Extract the (x, y) coordinate from the center of the cell holding the provided text.  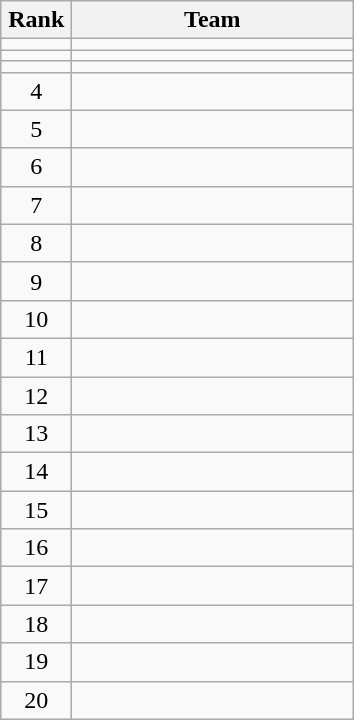
14 (36, 472)
Team (212, 20)
18 (36, 624)
15 (36, 510)
11 (36, 357)
7 (36, 205)
10 (36, 319)
16 (36, 548)
Rank (36, 20)
9 (36, 281)
13 (36, 434)
5 (36, 129)
19 (36, 662)
4 (36, 91)
8 (36, 243)
20 (36, 700)
17 (36, 586)
12 (36, 395)
6 (36, 167)
